Detect which cell encompasses the target text, then output its (X, Y) center coordinate. 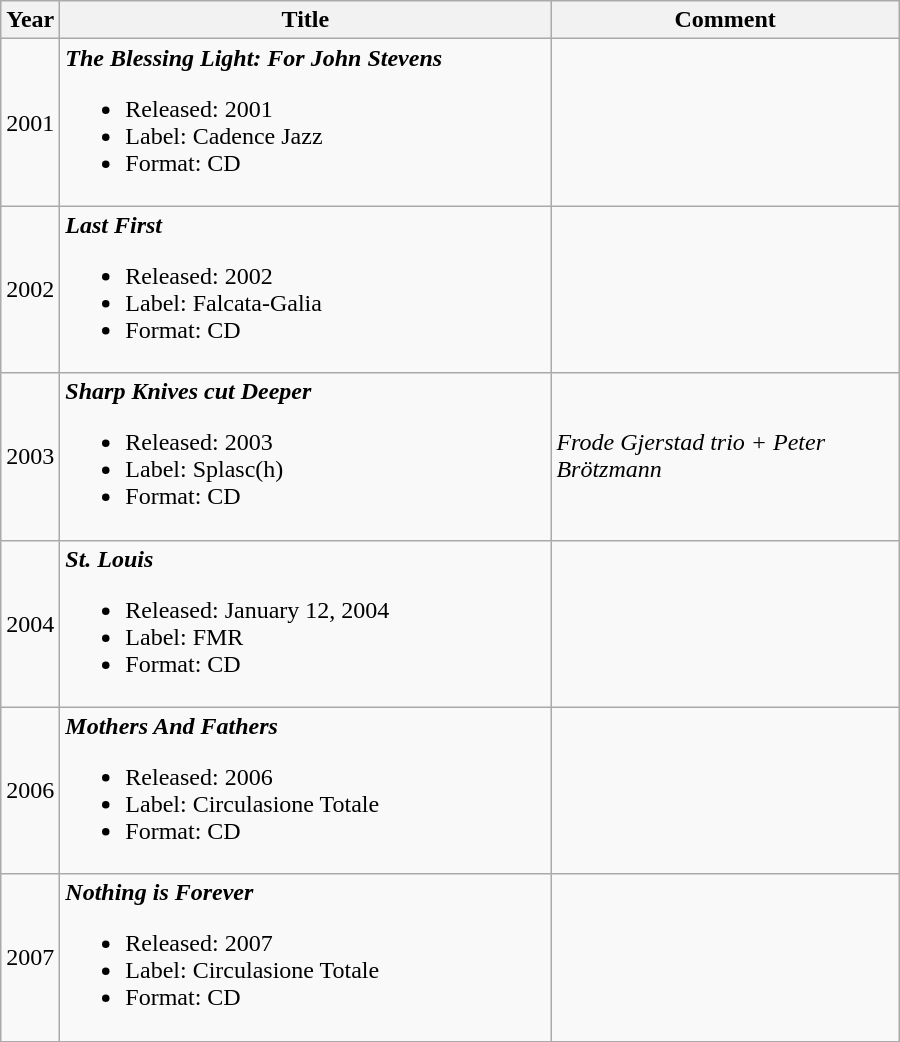
Frode Gjerstad trio + Peter Brötzmann (726, 456)
2004 (30, 624)
Nothing is ForeverReleased: 2007Label: Circulasione Totale Format: CD (306, 958)
Sharp Knives cut DeeperReleased: 2003Label: Splasc(h) Format: CD (306, 456)
Title (306, 20)
2002 (30, 290)
St. LouisReleased: January 12, 2004Label: FMR Format: CD (306, 624)
Mothers And FathersReleased: 2006Label: Circulasione Totale Format: CD (306, 790)
Year (30, 20)
Last FirstReleased: 2002Label: Falcata-Galia Format: CD (306, 290)
2006 (30, 790)
The Blessing Light: For John StevensReleased: 2001Label: Cadence Jazz Format: CD (306, 122)
Comment (726, 20)
2007 (30, 958)
2001 (30, 122)
2003 (30, 456)
